Return (X, Y) of the center of cell containing provided text 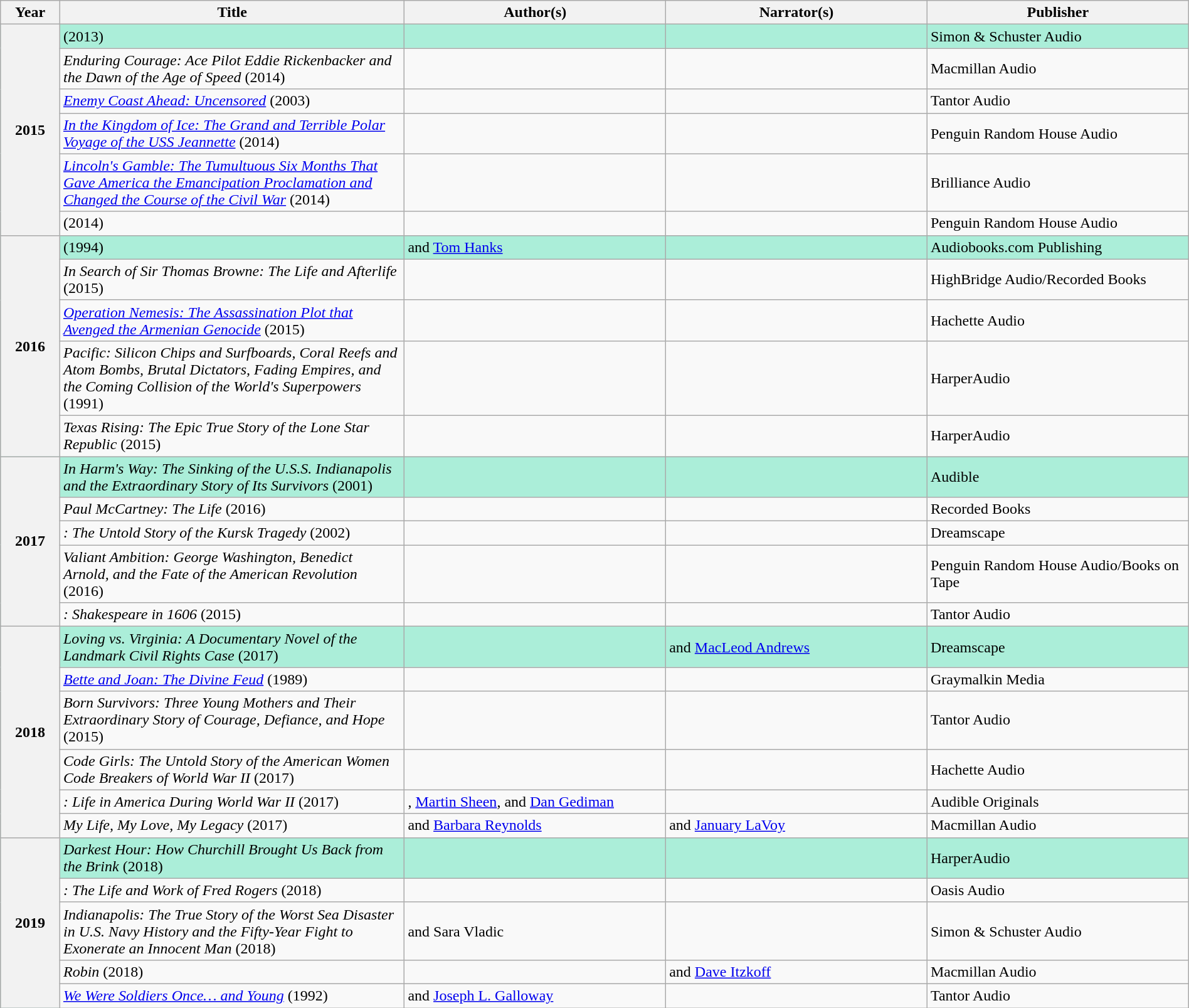
and January LaVoy (796, 825)
: The Untold Story of the Kursk Tragedy (2002) (232, 533)
In Search of Sir Thomas Browne: The Life and Afterlife (2015) (232, 280)
Darkest Hour: How Churchill Brought Us Back from the Brink (2018) (232, 858)
Publisher (1057, 13)
Penguin Random House Audio/Books on Tape (1057, 574)
2015 (30, 130)
Loving vs. Virginia: A Documentary Novel of the Landmark Civil Rights Case (2017) (232, 647)
Year (30, 13)
Born Survivors: Three Young Mothers and Their Extraordinary Story of Courage, Defiance, and Hope (2015) (232, 720)
Enduring Courage: Ace Pilot Eddie Rickenbacker and the Dawn of the Age of Speed (2014) (232, 69)
Lincoln's Gamble: The Tumultuous Six Months That Gave America the Emancipation Proclamation and Changed the Course of the Civil War (2014) (232, 183)
Title (232, 13)
Code Girls: The Untold Story of the American Women Code Breakers of World War II (2017) (232, 769)
and Sara Vladic (536, 931)
Valiant Ambition: George Washington, Benedict Arnold, and the Fate of the American Revolution (2016) (232, 574)
and Tom Hanks (536, 247)
Texas Rising: The Epic True Story of the Lone Star Republic (2015) (232, 435)
: The Life and Work of Fred Rogers (2018) (232, 890)
and Joseph L. Galloway (536, 995)
In the Kingdom of Ice: The Grand and Terrible Polar Voyage of the USS Jeannette (2014) (232, 133)
: Shakespeare in 1606 (2015) (232, 615)
: Life in America During World War II (2017) (232, 802)
Bette and Joan: The Divine Feud (1989) (232, 679)
Paul McCartney: The Life (2016) (232, 509)
and Barbara Reynolds (536, 825)
2018 (30, 732)
My Life, My Love, My Legacy (2017) (232, 825)
We Were Soldiers Once… and Young (1992) (232, 995)
(2014) (232, 223)
Narrator(s) (796, 13)
(1994) (232, 247)
Audiobooks.com Publishing (1057, 247)
Enemy Coast Ahead: Uncensored (2003) (232, 101)
, Martin Sheen, and Dan Gediman (536, 802)
Robin (2018) (232, 972)
Brilliance Audio (1057, 183)
Operation Nemesis: The Assassination Plot that Avenged the Armenian Genocide (2015) (232, 320)
HighBridge Audio/Recorded Books (1057, 280)
Author(s) (536, 13)
Oasis Audio (1057, 890)
Audible (1057, 477)
Graymalkin Media (1057, 679)
2019 (30, 922)
2017 (30, 542)
Indianapolis: The True Story of the Worst Sea Disaster in U.S. Navy History and the Fifty-Year Fight to Exonerate an Innocent Man (2018) (232, 931)
2016 (30, 346)
and MacLeod Andrews (796, 647)
Recorded Books (1057, 509)
(2013) (232, 36)
In Harm's Way: The Sinking of the U.S.S. Indianapolis and the Extraordinary Story of Its Survivors (2001) (232, 477)
Audible Originals (1057, 802)
and Dave Itzkoff (796, 972)
